From the cell containing the given text, extract its center point as [x, y] coordinate. 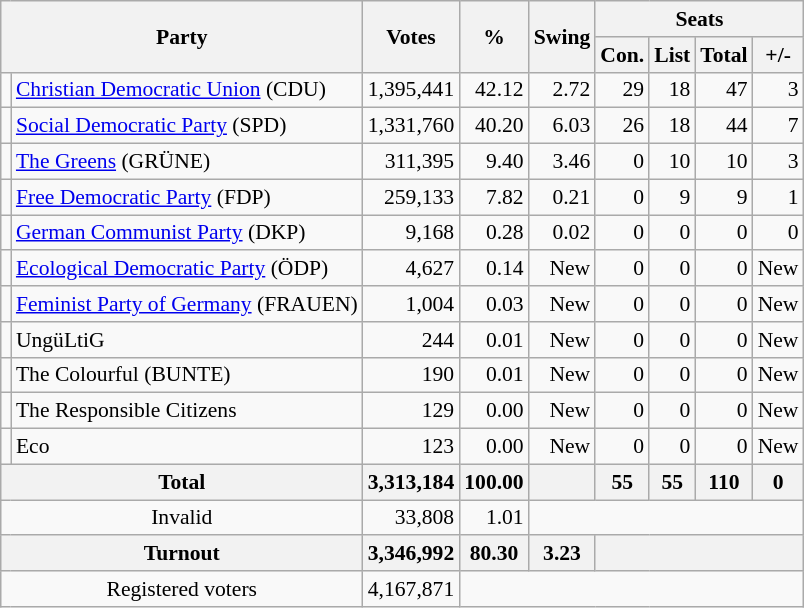
Feminist Party of Germany (FRAUEN) [187, 304]
40.20 [494, 126]
1.01 [494, 518]
UngüLtiG [187, 340]
Party [182, 36]
3.23 [562, 554]
0.02 [562, 233]
42.12 [494, 90]
3,346,992 [411, 554]
3.46 [562, 162]
Invalid [182, 518]
2.72 [562, 90]
Christian Democratic Union (CDU) [187, 90]
110 [724, 482]
% [494, 36]
9.40 [494, 162]
1 [778, 197]
44 [724, 126]
47 [724, 90]
123 [411, 447]
Turnout [182, 554]
4,627 [411, 269]
311,395 [411, 162]
190 [411, 375]
Registered voters [182, 589]
26 [622, 126]
0.28 [494, 233]
1,395,441 [411, 90]
0.21 [562, 197]
The Responsible Citizens [187, 411]
Eco [187, 447]
Free Democratic Party (FDP) [187, 197]
Votes [411, 36]
100.00 [494, 482]
The Colourful (BUNTE) [187, 375]
6.03 [562, 126]
Swing [562, 36]
List [672, 55]
7.82 [494, 197]
The Greens (GRÜNE) [187, 162]
0.14 [494, 269]
German Communist Party (DKP) [187, 233]
Social Democratic Party (SPD) [187, 126]
33,808 [411, 518]
29 [622, 90]
7 [778, 126]
9,168 [411, 233]
0.03 [494, 304]
1,331,760 [411, 126]
Con. [622, 55]
1,004 [411, 304]
4,167,871 [411, 589]
+/- [778, 55]
Seats [699, 19]
259,133 [411, 197]
3,313,184 [411, 482]
Ecological Democratic Party (ÖDP) [187, 269]
80.30 [494, 554]
244 [411, 340]
129 [411, 411]
